Identify which cell holds the provided text, then report its (X, Y) central coordinate. 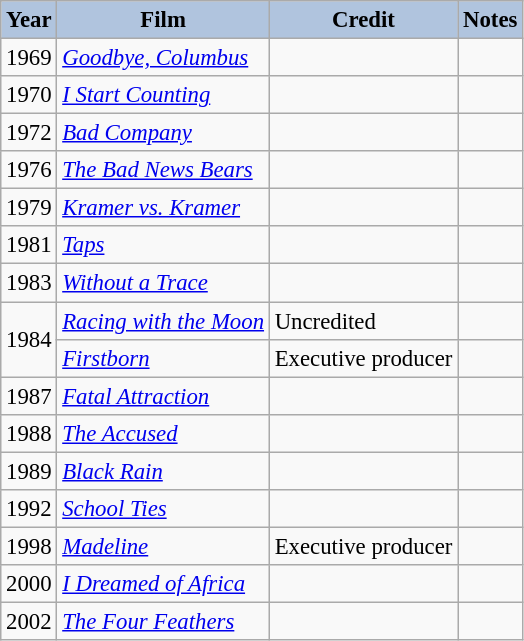
The Accused (163, 433)
2000 (29, 584)
Year (29, 20)
1998 (29, 546)
Uncredited (363, 321)
Goodbye, Columbus (163, 58)
1987 (29, 396)
Firstborn (163, 358)
I Dreamed of Africa (163, 584)
Taps (163, 245)
1988 (29, 433)
1970 (29, 95)
The Four Feathers (163, 621)
1969 (29, 58)
1979 (29, 208)
Black Rain (163, 471)
2002 (29, 621)
Kramer vs. Kramer (163, 208)
Credit (363, 20)
1984 (29, 340)
1972 (29, 133)
1992 (29, 509)
Fatal Attraction (163, 396)
Without a Trace (163, 283)
Bad Company (163, 133)
1981 (29, 245)
Notes (490, 20)
1976 (29, 170)
Madeline (163, 546)
The Bad News Bears (163, 170)
I Start Counting (163, 95)
School Ties (163, 509)
Racing with the Moon (163, 321)
1983 (29, 283)
1989 (29, 471)
Film (163, 20)
